Return (X, Y) of the center of cell containing provided text 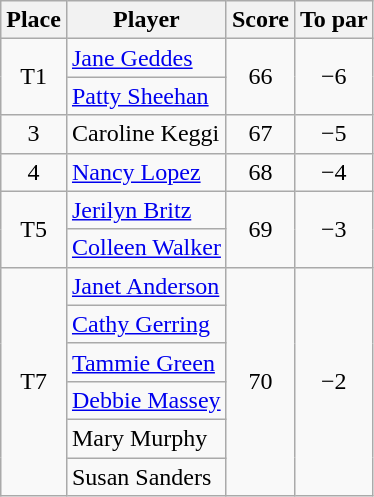
Score (260, 20)
T5 (34, 229)
4 (34, 172)
Colleen Walker (146, 248)
Tammie Green (146, 362)
70 (260, 381)
−3 (334, 229)
3 (34, 134)
67 (260, 134)
T7 (34, 381)
69 (260, 229)
Caroline Keggi (146, 134)
−4 (334, 172)
Susan Sanders (146, 477)
Player (146, 20)
−5 (334, 134)
Place (34, 20)
Jerilyn Britz (146, 210)
68 (260, 172)
Patty Sheehan (146, 96)
Jane Geddes (146, 58)
Debbie Massey (146, 400)
−2 (334, 381)
Mary Murphy (146, 438)
66 (260, 77)
To par (334, 20)
T1 (34, 77)
Cathy Gerring (146, 324)
Nancy Lopez (146, 172)
−6 (334, 77)
Janet Anderson (146, 286)
